Return the [X, Y] coordinate for the center point of the cell that contains the specified text.  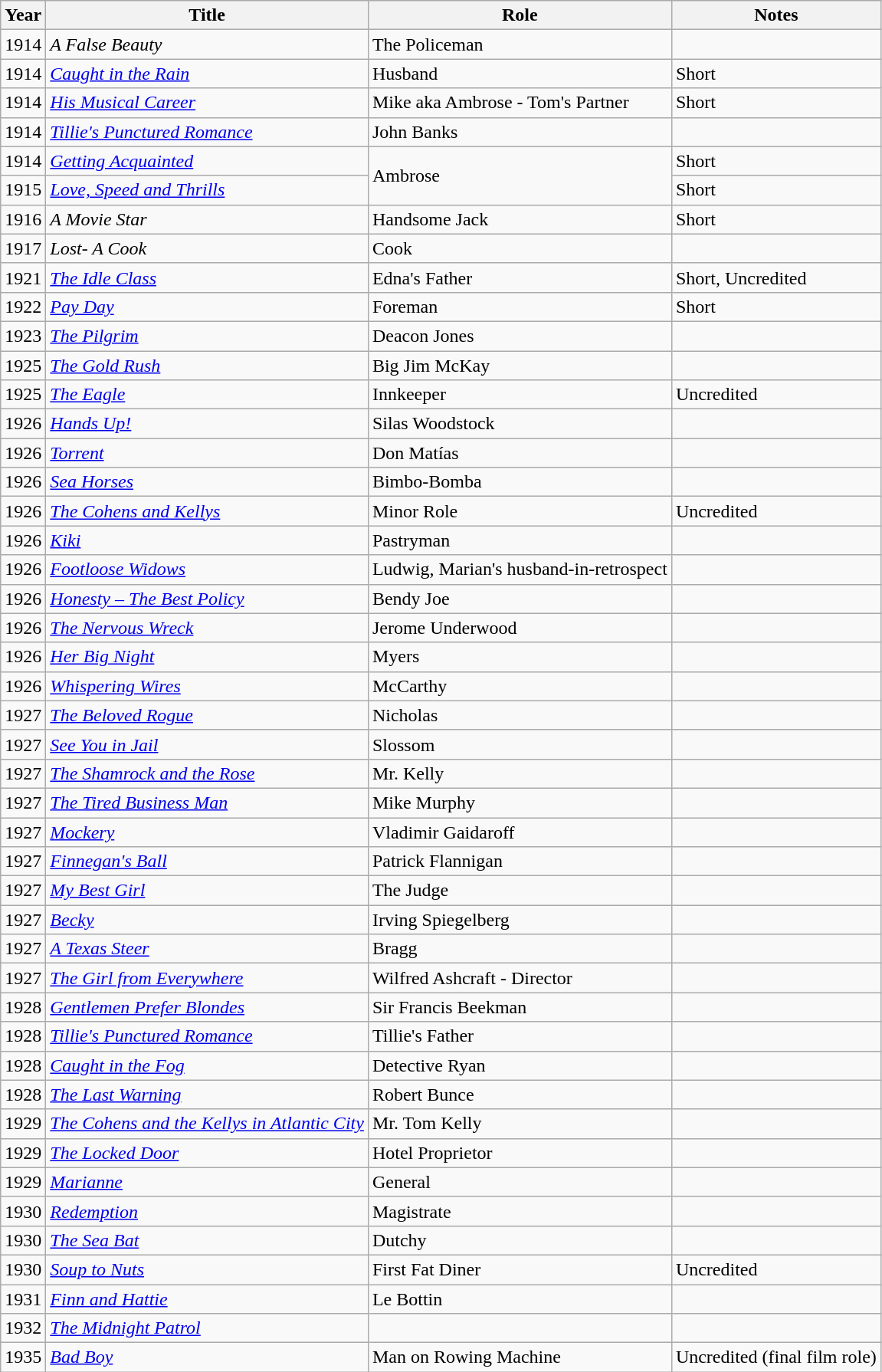
Robert Bunce [520, 1095]
Don Matías [520, 453]
Sir Francis Beekman [520, 1007]
Man on Rowing Machine [520, 1357]
My Best Girl [207, 891]
Redemption [207, 1211]
The Policeman [520, 44]
1931 [23, 1299]
McCarthy [520, 686]
General [520, 1182]
The Idle Class [207, 277]
1935 [23, 1357]
Marianne [207, 1182]
Becky [207, 920]
Minor Role [520, 511]
Innkeeper [520, 395]
Soup to Nuts [207, 1269]
Tillie's Father [520, 1036]
Uncredited (final film role) [775, 1357]
The Pilgrim [207, 336]
Caught in the Fog [207, 1065]
Hands Up! [207, 424]
Deacon Jones [520, 336]
Mr. Tom Kelly [520, 1124]
John Banks [520, 132]
Honesty – The Best Policy [207, 599]
Bimbo-Bomba [520, 482]
Vladimir Gaidaroff [520, 832]
Big Jim McKay [520, 366]
Mike Murphy [520, 803]
1916 [23, 219]
Husband [520, 74]
Whispering Wires [207, 686]
The Girl from Everywhere [207, 978]
Year [23, 15]
Myers [520, 657]
Kiki [207, 540]
Lost- A Cook [207, 248]
Ambrose [520, 176]
Magistrate [520, 1211]
Irving Spiegelberg [520, 920]
His Musical Career [207, 103]
The Nervous Wreck [207, 628]
Pay Day [207, 307]
1923 [23, 336]
Dutchy [520, 1240]
Notes [775, 15]
Cook [520, 248]
Getting Acquainted [207, 161]
The Midnight Patrol [207, 1328]
Silas Woodstock [520, 424]
Bragg [520, 949]
Le Bottin [520, 1299]
Short, Uncredited [775, 277]
Torrent [207, 453]
The Cohens and Kellys [207, 511]
Patrick Flannigan [520, 862]
A Movie Star [207, 219]
The Locked Door [207, 1153]
The Sea Bat [207, 1240]
Handsome Jack [520, 219]
Her Big Night [207, 657]
Hotel Proprietor [520, 1153]
A False Beauty [207, 44]
Finn and Hattie [207, 1299]
Pastryman [520, 540]
First Fat Diner [520, 1269]
The Tired Business Man [207, 803]
1932 [23, 1328]
Mike aka Ambrose - Tom's Partner [520, 103]
Title [207, 15]
The Cohens and the Kellys in Atlantic City [207, 1124]
Slossom [520, 744]
Sea Horses [207, 482]
1922 [23, 307]
Ludwig, Marian's husband-in-retrospect [520, 569]
Detective Ryan [520, 1065]
1915 [23, 190]
Gentlemen Prefer Blondes [207, 1007]
The Eagle [207, 395]
Bendy Joe [520, 599]
1921 [23, 277]
The Gold Rush [207, 366]
A Texas Steer [207, 949]
Role [520, 15]
The Beloved Rogue [207, 715]
Love, Speed and Thrills [207, 190]
Mockery [207, 832]
Nicholas [520, 715]
Bad Boy [207, 1357]
Caught in the Rain [207, 74]
Jerome Underwood [520, 628]
See You in Jail [207, 744]
1917 [23, 248]
Wilfred Ashcraft - Director [520, 978]
Foreman [520, 307]
Finnegan's Ball [207, 862]
Edna's Father [520, 277]
Footloose Widows [207, 569]
Mr. Kelly [520, 773]
The Judge [520, 891]
The Last Warning [207, 1095]
The Shamrock and the Rose [207, 773]
